Detect which cell encompasses the target text, then output its [x, y] center coordinate. 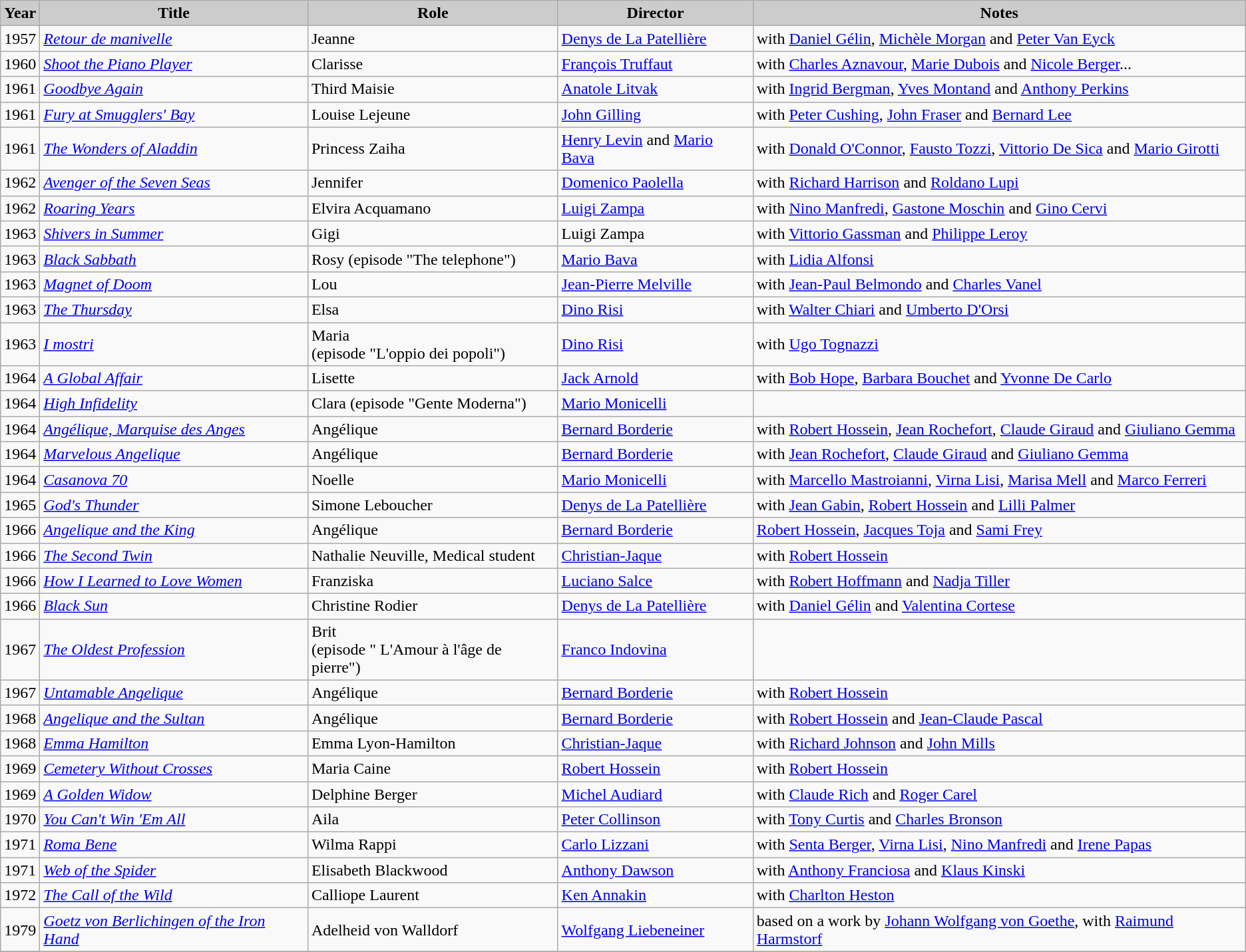
Jennifer [433, 183]
Notes [999, 13]
with Donald O'Connor, Fausto Tozzi, Vittorio De Sica and Mario Girotti [999, 149]
Mario Bava [655, 259]
High Infidelity [174, 404]
Web of the Spider [174, 870]
Shivers in Summer [174, 234]
Clara (episode "Gente Moderna") [433, 404]
Title [174, 13]
Shoot the Piano Player [174, 64]
Goodbye Again [174, 89]
Carlo Lizzani [655, 845]
with Senta Berger, Virna Lisi, Nino Manfredi and Irene Papas [999, 845]
Marvelous Angelique [174, 454]
with Robert Hossein and Jean-Claude Pascal [999, 718]
How I Learned to Love Women [174, 581]
Avenger of the Seven Seas [174, 183]
Maria (episode "L'oppio dei popoli") [433, 343]
Gigi [433, 234]
A Global Affair [174, 379]
Goetz von Berlichingen of the Iron Hand [174, 930]
The Wonders of Aladdin [174, 149]
with Marcello Mastroianni, Virna Lisi, Marisa Mell and Marco Ferreri [999, 480]
with Vittorio Gassman and Philippe Leroy [999, 234]
with Jean-Paul Belmondo and Charles Vanel [999, 284]
with Tony Curtis and Charles Bronson [999, 820]
Peter Collinson [655, 820]
Roaring Years [174, 208]
1972 [20, 895]
Black Sabbath [174, 259]
with Ingrid Bergman, Yves Montand and Anthony Perkins [999, 89]
with Claude Rich and Roger Carel [999, 794]
Year [20, 13]
Domenico Paolella [655, 183]
Clarisse [433, 64]
with Nino Manfredi, Gastone Moschin and Gino Cervi [999, 208]
1970 [20, 820]
with Lidia Alfonsi [999, 259]
I mostri [174, 343]
Untamable Angelique [174, 693]
with Richard Harrison and Roldano Lupi [999, 183]
with Jean Gabin, Robert Hossein and Lilli Palmer [999, 505]
Cemetery Without Crosses [174, 768]
Roma Bene [174, 845]
Ken Annakin [655, 895]
Casanova 70 [174, 480]
Louise Lejeune [433, 114]
Third Maisie [433, 89]
Rosy (episode "The telephone") [433, 259]
Angelique and the King [174, 530]
Christine Rodier [433, 606]
1960 [20, 64]
with Jean Rochefort, Claude Giraud and Giuliano Gemma [999, 454]
Angelique and the Sultan [174, 718]
Emma Lyon-Hamilton [433, 743]
with Daniel Gélin and Valentina Cortese [999, 606]
Anthony Dawson [655, 870]
God's Thunder [174, 505]
Adelheid von Walldorf [433, 930]
with Walter Chiari and Umberto D'Orsi [999, 309]
Franziska [433, 581]
Role [433, 13]
The Oldest Profession [174, 649]
Magnet of Doom [174, 284]
Franco Indovina [655, 649]
John Gilling [655, 114]
Jeanne [433, 39]
with Robert Hoffmann and Nadja Tiller [999, 581]
with Charles Aznavour, Marie Dubois and Nicole Berger... [999, 64]
with Bob Hope, Barbara Bouchet and Yvonne De Carlo [999, 379]
Brit (episode " L'Amour à l'âge de pierre") [433, 649]
Delphine Berger [433, 794]
Elsa [433, 309]
based on a work by Johann Wolfgang von Goethe, with Raimund Harmstorf [999, 930]
with Charlton Heston [999, 895]
Calliope Laurent [433, 895]
A Golden Widow [174, 794]
François Truffaut [655, 64]
Elisabeth Blackwood [433, 870]
Wilma Rappi [433, 845]
Robert Hossein, Jacques Toja and Sami Frey [999, 530]
Director [655, 13]
Nathalie Neuville, Medical student [433, 555]
The Thursday [174, 309]
Fury at Smugglers' Bay [174, 114]
Maria Caine [433, 768]
Anatole Litvak [655, 89]
Princess Zaiha [433, 149]
with Richard Johnson and John Mills [999, 743]
Jean-Pierre Melville [655, 284]
Lisette [433, 379]
Robert Hossein [655, 768]
Simone Leboucher [433, 505]
with Anthony Franciosa and Klaus Kinski [999, 870]
1965 [20, 505]
Henry Levin and Mario Bava [655, 149]
Elvira Acquamano [433, 208]
1957 [20, 39]
The Call of the Wild [174, 895]
Jack Arnold [655, 379]
with Robert Hossein, Jean Rochefort, Claude Giraud and Giuliano Gemma [999, 429]
Luciano Salce [655, 581]
Noelle [433, 480]
with Daniel Gélin, Michèle Morgan and Peter Van Eyck [999, 39]
with Ugo Tognazzi [999, 343]
1979 [20, 930]
Lou [433, 284]
Angélique, Marquise des Anges [174, 429]
Aila [433, 820]
Emma Hamilton [174, 743]
Retour de manivelle [174, 39]
Black Sun [174, 606]
You Can't Win 'Em All [174, 820]
The Second Twin [174, 555]
with Peter Cushing, John Fraser and Bernard Lee [999, 114]
Michel Audiard [655, 794]
Wolfgang Liebeneiner [655, 930]
